Pinpoint the cell where the given text exists, returning its (X, Y) midpoint coordinate. 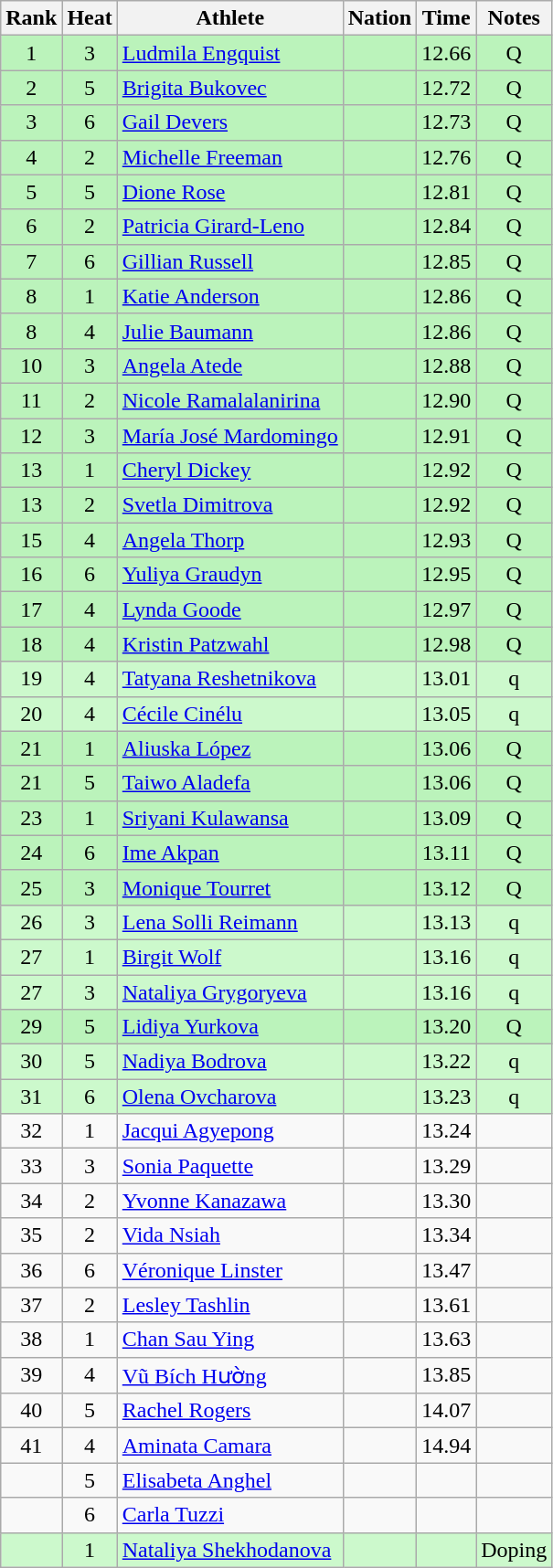
Carla Tuzzi (230, 1515)
Chan Sau Ying (230, 1340)
12.98 (446, 644)
15 (31, 540)
13.30 (446, 1201)
Gillian Russell (230, 261)
31 (31, 1097)
Aminata Camara (230, 1446)
13.85 (446, 1375)
36 (31, 1270)
13.47 (446, 1270)
Yuliya Graudyn (230, 575)
13.63 (446, 1340)
Nicole Ramalalanirina (230, 400)
26 (31, 922)
38 (31, 1340)
Vũ Bích Hường (230, 1375)
13.20 (446, 1027)
Rachel Rogers (230, 1411)
Ludmila Engquist (230, 53)
20 (31, 714)
13.29 (446, 1166)
30 (31, 1062)
Véronique Linster (230, 1270)
Time (446, 18)
10 (31, 366)
Sriyani Kulawansa (230, 818)
Jacqui Agyepong (230, 1131)
María José Mardomingo (230, 436)
16 (31, 575)
39 (31, 1375)
Elisabeta Anghel (230, 1480)
Nataliya Grygoryeva (230, 991)
Cheryl Dickey (230, 471)
40 (31, 1411)
Athlete (230, 18)
17 (31, 609)
13.12 (446, 887)
12.81 (446, 192)
Katie Anderson (230, 296)
Svetla Dimitrova (230, 505)
Lynda Goode (230, 609)
24 (31, 853)
34 (31, 1201)
12.95 (446, 575)
Heat (90, 18)
12.91 (446, 436)
18 (31, 644)
Ime Akpan (230, 853)
12.73 (446, 122)
13.61 (446, 1305)
Doping (514, 1550)
Nadiya Bodrova (230, 1062)
Julie Baumann (230, 331)
Notes (514, 18)
25 (31, 887)
13.23 (446, 1097)
Lena Solli Reimann (230, 922)
13.24 (446, 1131)
7 (31, 261)
Rank (31, 18)
12.66 (446, 53)
12.72 (446, 88)
Yvonne Kanazawa (230, 1201)
33 (31, 1166)
37 (31, 1305)
Monique Tourret (230, 887)
Vida Nsiah (230, 1235)
13.22 (446, 1062)
Nation (379, 18)
12.76 (446, 157)
Brigita Bukovec (230, 88)
35 (31, 1235)
13.01 (446, 679)
13.09 (446, 818)
Sonia Paquette (230, 1166)
Angela Atede (230, 366)
13.34 (446, 1235)
12 (31, 436)
12.93 (446, 540)
12.84 (446, 227)
Lidiya Yurkova (230, 1027)
Olena Ovcharova (230, 1097)
11 (31, 400)
Cécile Cinélu (230, 714)
Tatyana Reshetnikova (230, 679)
Dione Rose (230, 192)
12.97 (446, 609)
14.07 (446, 1411)
41 (31, 1446)
13.11 (446, 853)
Michelle Freeman (230, 157)
Angela Thorp (230, 540)
Aliuska López (230, 748)
Nataliya Shekhodanova (230, 1550)
Kristin Patzwahl (230, 644)
19 (31, 679)
12.88 (446, 366)
29 (31, 1027)
13.05 (446, 714)
Gail Devers (230, 122)
13.13 (446, 922)
Lesley Tashlin (230, 1305)
12.85 (446, 261)
23 (31, 818)
Taiwo Aladefa (230, 783)
Patricia Girard-Leno (230, 227)
14.94 (446, 1446)
32 (31, 1131)
12.90 (446, 400)
Birgit Wolf (230, 957)
